Pinpoint the cell where the given text exists, returning its (x, y) midpoint coordinate. 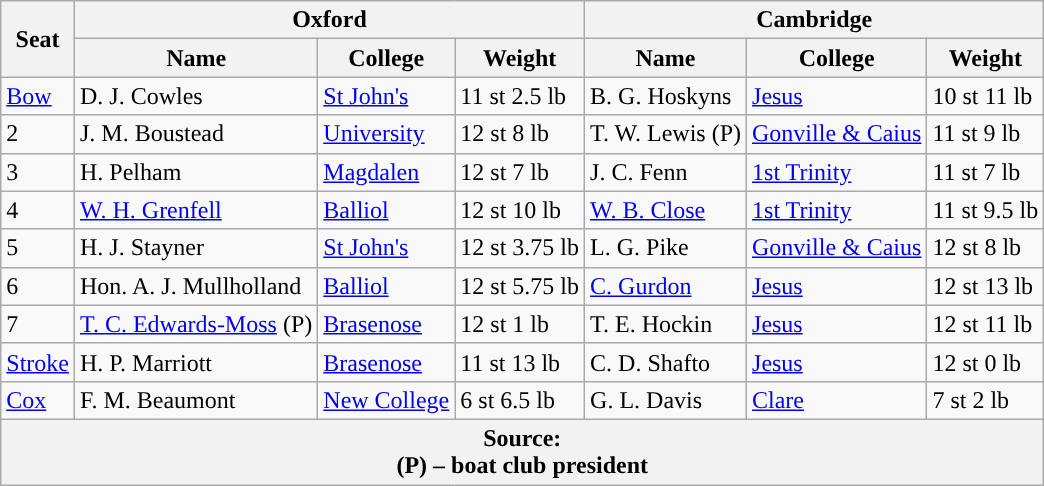
Source:(P) – boat club president (522, 452)
T. E. Hockin (666, 324)
Stroke (38, 362)
University (386, 134)
6 st 6.5 lb (520, 400)
Bow (38, 96)
11 st 9.5 lb (986, 210)
F. M. Beaumont (196, 400)
W. B. Close (666, 210)
Magdalen (386, 172)
Cox (38, 400)
L. G. Pike (666, 248)
12 st 1 lb (520, 324)
11 st 9 lb (986, 134)
11 st 2.5 lb (520, 96)
12 st 7 lb (520, 172)
W. H. Grenfell (196, 210)
New College (386, 400)
12 st 0 lb (986, 362)
Clare (837, 400)
5 (38, 248)
12 st 11 lb (986, 324)
Oxford (329, 20)
3 (38, 172)
12 st 10 lb (520, 210)
4 (38, 210)
11 st 7 lb (986, 172)
10 st 11 lb (986, 96)
12 st 3.75 lb (520, 248)
J. C. Fenn (666, 172)
H. J. Stayner (196, 248)
H. P. Marriott (196, 362)
C. D. Shafto (666, 362)
2 (38, 134)
D. J. Cowles (196, 96)
J. M. Boustead (196, 134)
6 (38, 286)
11 st 13 lb (520, 362)
Cambridge (814, 20)
G. L. Davis (666, 400)
12 st 5.75 lb (520, 286)
Hon. A. J. Mullholland (196, 286)
B. G. Hoskyns (666, 96)
Seat (38, 39)
7 (38, 324)
C. Gurdon (666, 286)
T. W. Lewis (P) (666, 134)
H. Pelham (196, 172)
7 st 2 lb (986, 400)
12 st 13 lb (986, 286)
T. C. Edwards-Moss (P) (196, 324)
